Return (x, y) of the center of cell containing provided text 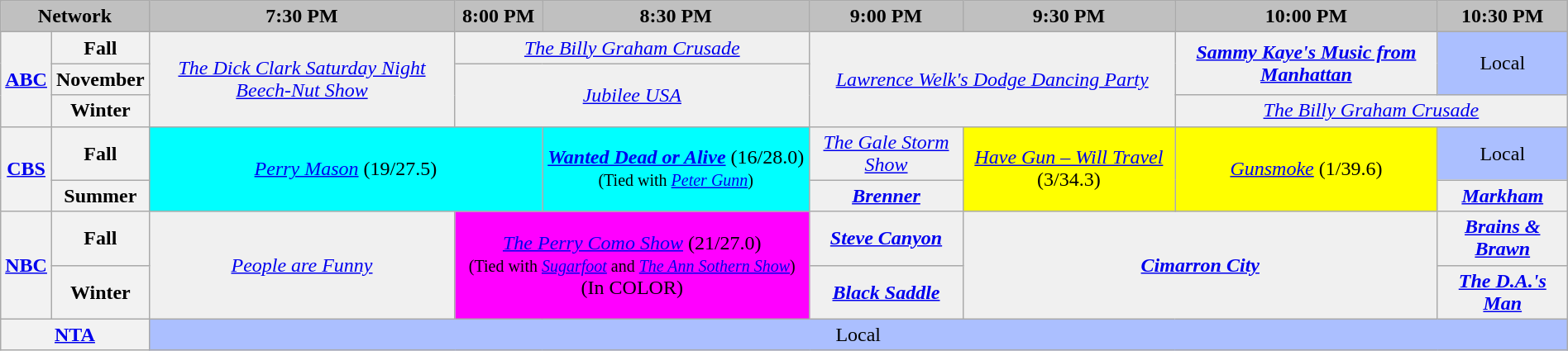
People are Funny (302, 265)
Lawrence Welk's Dodge Dancing Party (992, 79)
The D.A.'s Man (1502, 292)
Black Saddle (887, 292)
8:30 PM (676, 17)
The Perry Como Show (21/27.0)(Tied with Sugarfoot and The Ann Sothern Show) (In COLOR) (632, 265)
Markham (1502, 196)
Perry Mason (19/27.5) (346, 168)
Network (74, 17)
9:30 PM (1068, 17)
Gunsmoke (1/39.6) (1307, 168)
Cimarron City (1200, 265)
10:00 PM (1307, 17)
Brains & Brawn (1502, 238)
Have Gun – Will Travel (3/34.3) (1068, 168)
ABC (26, 79)
Steve Canyon (887, 238)
NBC (26, 265)
Brenner (887, 196)
The Dick Clark Saturday Night Beech-Nut Show (302, 79)
8:00 PM (499, 17)
NTA (74, 334)
Wanted Dead or Alive (16/28.0)(Tied with Peter Gunn) (676, 168)
Sammy Kaye's Music from Manhattan (1307, 64)
9:00 PM (887, 17)
Summer (100, 196)
Jubilee USA (632, 95)
CBS (26, 168)
7:30 PM (302, 17)
November (100, 79)
10:30 PM (1502, 17)
The Gale Storm Show (887, 154)
